Output the (x, y) coordinate of the center of the cell containing the given text.  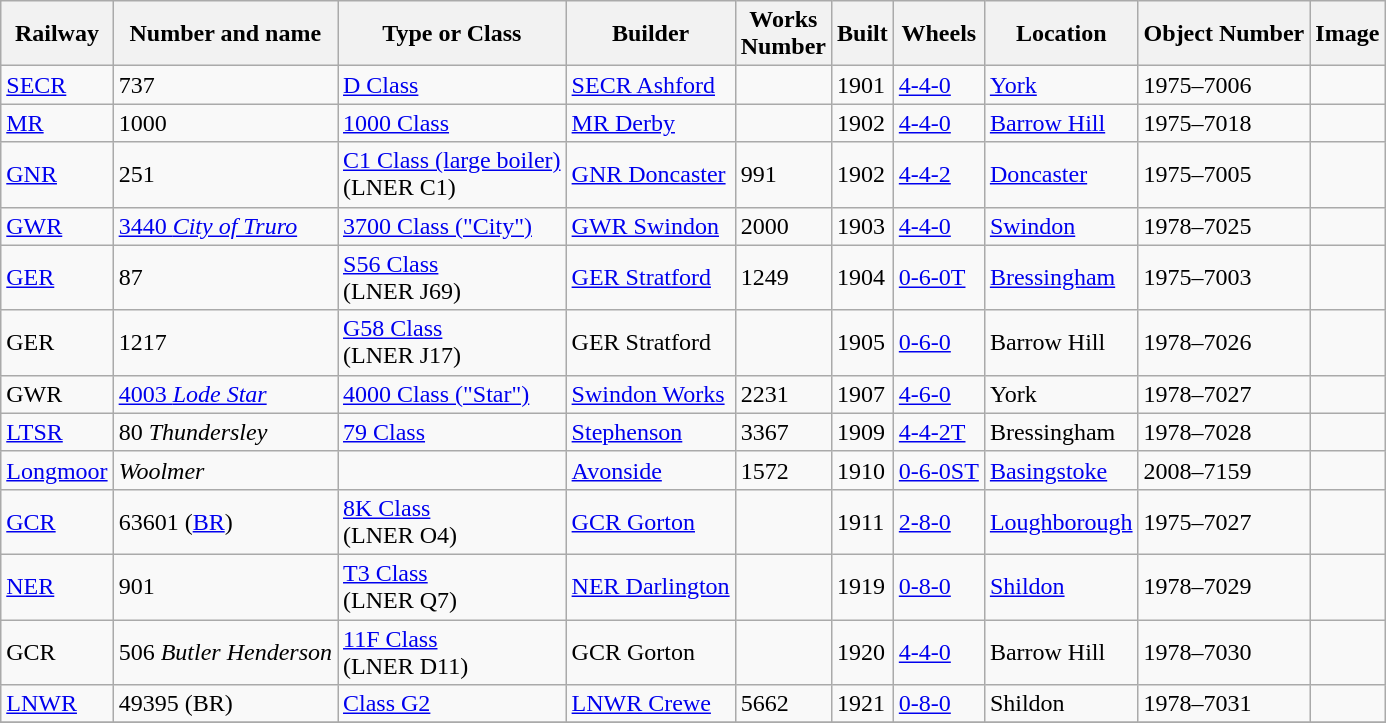
Railway (57, 34)
4-4-2 (938, 174)
4003 Lode Star (225, 394)
63601 (BR) (225, 522)
C1 Class (large boiler)(LNER C1) (452, 174)
0-6-0ST (938, 470)
2231 (783, 394)
1921 (863, 704)
T3 Class(LNER Q7) (452, 586)
1978–7028 (1224, 432)
3440 City of Truro (225, 226)
Avonside (650, 470)
Wheels (938, 34)
5662 (783, 704)
1975–7003 (1224, 278)
1975–7005 (1224, 174)
1572 (783, 470)
WorksNumber (783, 34)
GNR Doncaster (650, 174)
1978–7026 (1224, 342)
1217 (225, 342)
S56 Class(LNER J69) (452, 278)
901 (225, 586)
1978–7025 (1224, 226)
Stephenson (650, 432)
Loughborough (1061, 522)
1919 (863, 586)
Builder (650, 34)
Built (863, 34)
Class G2 (452, 704)
D Class (452, 85)
MR Derby (650, 123)
737 (225, 85)
87 (225, 278)
1903 (863, 226)
1978–7031 (1224, 704)
1978–7027 (1224, 394)
Woolmer (225, 470)
SECR (57, 85)
LNWR Crewe (650, 704)
506 Butler Henderson (225, 652)
4000 Class ("Star") (452, 394)
1907 (863, 394)
11F Class(LNER D11) (452, 652)
Number and name (225, 34)
LNWR (57, 704)
1909 (863, 432)
G58 Class(LNER J17) (452, 342)
1904 (863, 278)
4-4-2T (938, 432)
Image (1348, 34)
1901 (863, 85)
1978–7029 (1224, 586)
1000 (225, 123)
49395 (BR) (225, 704)
Swindon (1061, 226)
79 Class (452, 432)
1920 (863, 652)
MR (57, 123)
Type or Class (452, 34)
991 (783, 174)
4-6-0 (938, 394)
0-6-0 (938, 342)
8K Class(LNER O4) (452, 522)
2008–7159 (1224, 470)
1905 (863, 342)
1910 (863, 470)
1975–7018 (1224, 123)
1978–7030 (1224, 652)
NER (57, 586)
SECR Ashford (650, 85)
251 (225, 174)
GNR (57, 174)
Longmoor (57, 470)
LTSR (57, 432)
NER Darlington (650, 586)
0-6-0T (938, 278)
1975–7006 (1224, 85)
Object Number (1224, 34)
GWR Swindon (650, 226)
Doncaster (1061, 174)
1975–7027 (1224, 522)
Location (1061, 34)
2000 (783, 226)
3700 Class ("City") (452, 226)
80 Thundersley (225, 432)
2-8-0 (938, 522)
Basingstoke (1061, 470)
1000 Class (452, 123)
3367 (783, 432)
1249 (783, 278)
Swindon Works (650, 394)
1911 (863, 522)
